Return [X, Y] of the center of cell containing provided text 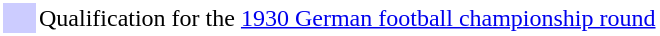
Qualification for the 1930 German football championship round [348, 18]
